Pinpoint the cell where the given text exists, returning its (x, y) midpoint coordinate. 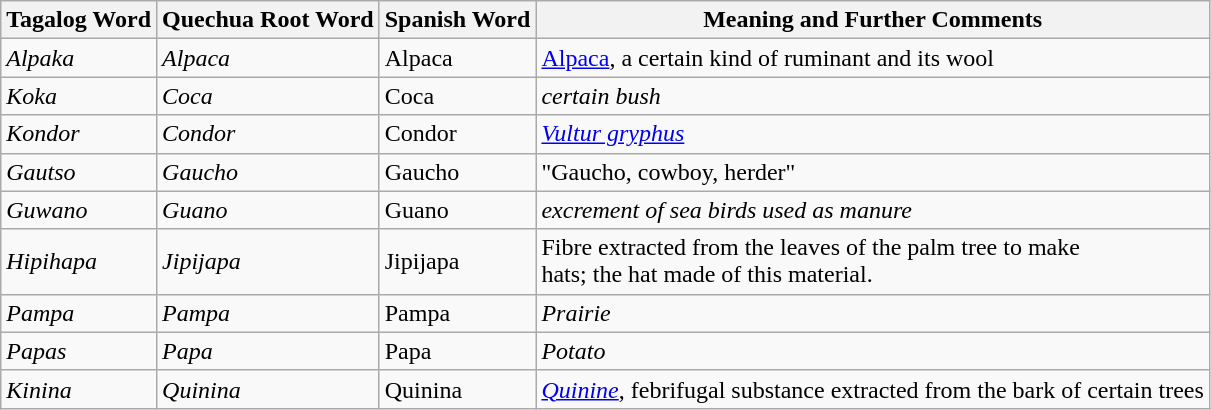
Prairie (872, 313)
Kinina (79, 389)
Spanish Word (458, 20)
Potato (872, 351)
Meaning and Further Comments (872, 20)
excrement of sea birds used as manure (872, 210)
"Gaucho, cowboy, herder" (872, 172)
Tagalog Word (79, 20)
Koka (79, 96)
Papas (79, 351)
Alpaka (79, 58)
Gautso (79, 172)
Fibre extracted from the leaves of the palm tree to makehats; the hat made of this material. (872, 262)
certain bush (872, 96)
Vultur gryphus (872, 134)
Quechua Root Word (268, 20)
Alpaca, a certain kind of ruminant and its wool (872, 58)
Kondor (79, 134)
Quinine, febrifugal substance extracted from the bark of certain trees (872, 389)
Hipihapa (79, 262)
Guwano (79, 210)
